Search for the cell housing the specified text and yield its (X, Y) center coordinate. 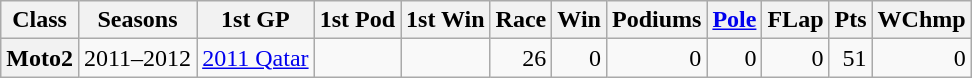
WChmp (922, 20)
Win (580, 20)
FLap (796, 20)
1st Pod (357, 20)
26 (521, 58)
Class (40, 20)
Pts (850, 20)
Seasons (137, 20)
Moto2 (40, 58)
Podiums (656, 20)
1st Win (446, 20)
2011–2012 (137, 58)
Race (521, 20)
2011 Qatar (256, 58)
Pole (734, 20)
51 (850, 58)
1st GP (256, 20)
